Scan for the cell matching the given text and deliver its (x, y) coordinate at center. 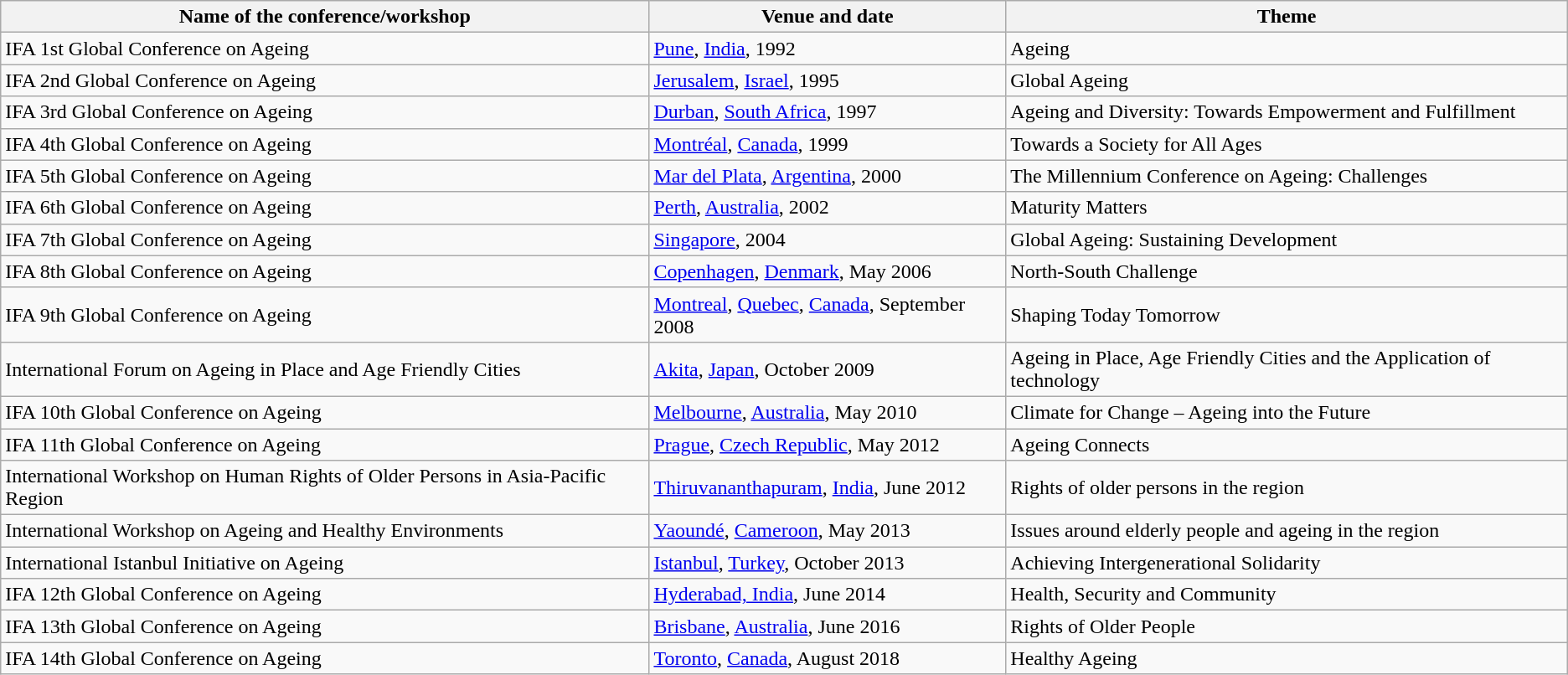
IFA 12th Global Conference on Ageing (325, 595)
Shaping Today Tomorrow (1287, 315)
IFA 6th Global Conference on Ageing (325, 208)
Prague, Czech Republic, May 2012 (828, 445)
Maturity Matters (1287, 208)
Name of the conference/workshop (325, 17)
Pune, India, 1992 (828, 49)
Rights of older persons in the region (1287, 487)
IFA 9th Global Conference on Ageing (325, 315)
Hyderabad, India, June 2014 (828, 595)
IFA 8th Global Conference on Ageing (325, 271)
IFA 7th Global Conference on Ageing (325, 240)
Healthy Ageing (1287, 658)
Health, Security and Community (1287, 595)
IFA 2nd Global Conference on Ageing (325, 80)
Melbourne, Australia, May 2010 (828, 412)
Durban, South Africa, 1997 (828, 112)
Rights of Older People (1287, 626)
International Istanbul Initiative on Ageing (325, 563)
Thiruvananthapuram, India, June 2012 (828, 487)
IFA 11th Global Conference on Ageing (325, 445)
IFA 5th Global Conference on Ageing (325, 176)
IFA 4th Global Conference on Ageing (325, 144)
Mar del Plata, Argentina, 2000 (828, 176)
North-South Challenge (1287, 271)
Brisbane, Australia, June 2016 (828, 626)
Theme (1287, 17)
Climate for Change – Ageing into the Future (1287, 412)
International Workshop on Human Rights of Older Persons in Asia-Pacific Region (325, 487)
Copenhagen, Denmark, May 2006 (828, 271)
IFA 1st Global Conference on Ageing (325, 49)
Toronto, Canada, August 2018 (828, 658)
IFA 10th Global Conference on Ageing (325, 412)
Global Ageing (1287, 80)
Montréal, Canada, 1999 (828, 144)
Global Ageing: Sustaining Development (1287, 240)
Ageing in Place, Age Friendly Cities and the Application of technology (1287, 368)
Ageing (1287, 49)
The Millennium Conference on Ageing: Challenges (1287, 176)
Montreal, Quebec, Canada, September 2008 (828, 315)
Jerusalem, Israel, 1995 (828, 80)
Istanbul, Turkey, October 2013 (828, 563)
Towards a Society for All Ages (1287, 144)
Venue and date (828, 17)
IFA 13th Global Conference on Ageing (325, 626)
Singapore, 2004 (828, 240)
Perth, Australia, 2002 (828, 208)
International Workshop on Ageing and Healthy Environments (325, 531)
Yaoundé, Cameroon, May 2013 (828, 531)
Ageing Connects (1287, 445)
IFA 14th Global Conference on Ageing (325, 658)
Issues around elderly people and ageing in the region (1287, 531)
Ageing and Diversity: Towards Empowerment and Fulfillment (1287, 112)
Achieving Intergenerational Solidarity (1287, 563)
IFA 3rd Global Conference on Ageing (325, 112)
Akita, Japan, October 2009 (828, 368)
International Forum on Ageing in Place and Age Friendly Cities (325, 368)
